Locate the cell with the specified text and output its (x, y) center coordinate. 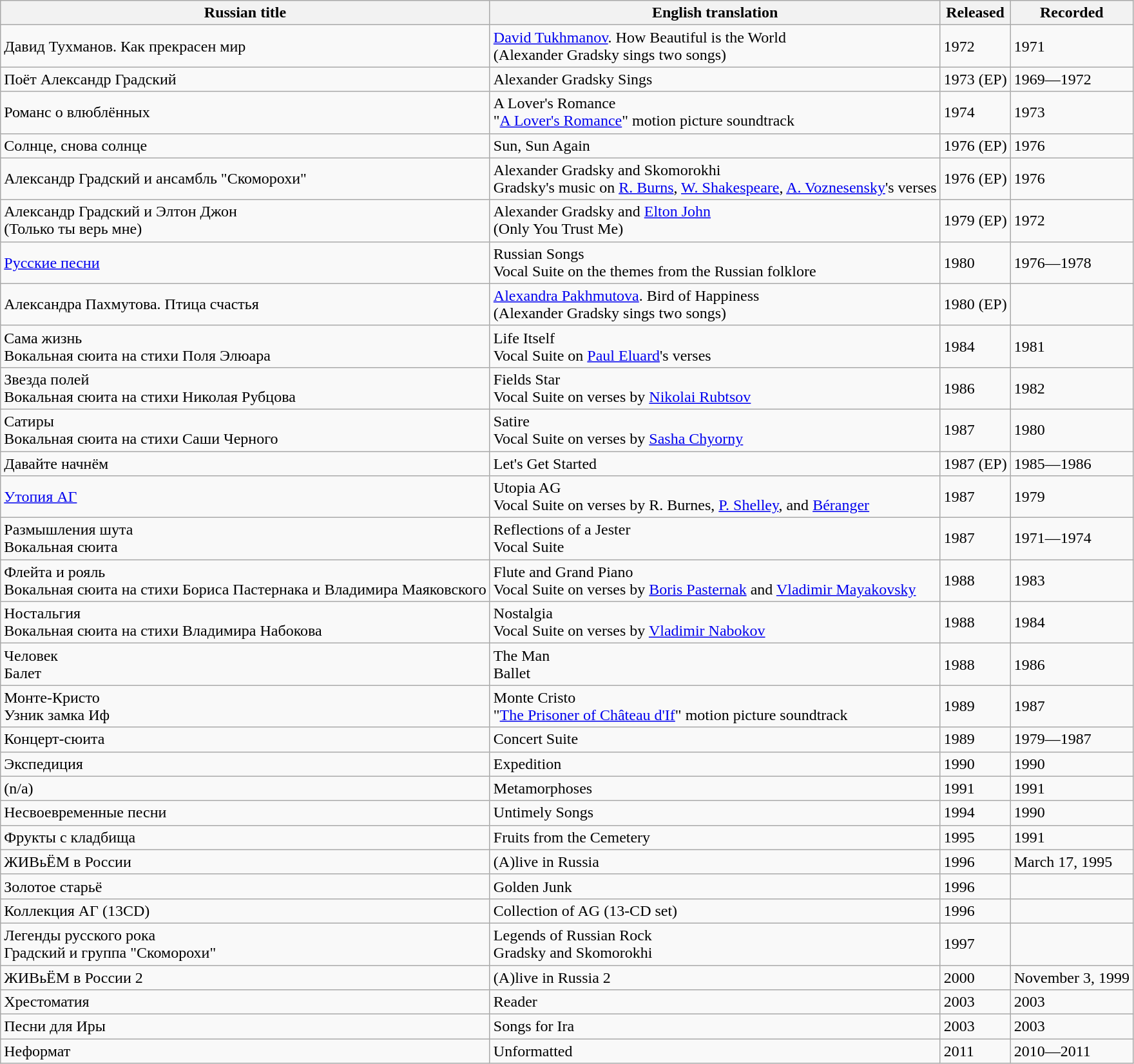
Размышления шутаВокальная сюита (245, 538)
Monte Cristo"The Prisoner of Château d'If" motion picture soundtrack (715, 706)
1969—1972 (1072, 79)
Fields StarVocal Suite on verses by Nikolai Rubtsov (715, 388)
Фрукты с кладбища (245, 837)
1973 (1072, 112)
NostalgiaVocal Suite on verses by Vladimir Nabokov (715, 622)
Солнце, снова солнце (245, 146)
НостальгияВокальная сюита на стихи Владимира Набокова (245, 622)
Сама жизньВокальная сюита на стихи Поля Элюара (245, 347)
Alexander Gradsky and Elton John(Only You Trust Me) (715, 220)
Collection of AG (13-CD set) (715, 911)
David Tukhmanov. How Beautiful is the World(Alexander Gradsky sings two songs) (715, 46)
Александра Пахмутова. Птица счастья (245, 304)
Let's Get Started (715, 463)
Песни для Иры (245, 1027)
Russian title (245, 13)
Untimely Songs (715, 813)
1973 (EP) (975, 79)
1979—1987 (1072, 739)
Released (975, 13)
Флейта и рояльВокальная сюита на стихи Бориса Пастернака и Владимира Маяковского (245, 581)
Legends of Russian RockGradsky and Skomorokhi (715, 944)
Экспедиция (245, 764)
Life ItselfVocal Suite on Paul Eluard's verses (715, 347)
Expedition (715, 764)
Concert Suite (715, 739)
1994 (975, 813)
2010—2011 (1072, 1051)
The ManBallet (715, 665)
1976—1978 (1072, 263)
Utopia AGVocal Suite on verses by R. Burnes, P. Shelley, and Béranger (715, 497)
Reflections of a JesterVocal Suite (715, 538)
1971—1974 (1072, 538)
Reader (715, 1002)
Русские песни (245, 263)
Концерт-сюита (245, 739)
Golden Junk (715, 886)
1982 (1072, 388)
Russian SongsVocal Suite on the themes from the Russian folklore (715, 263)
СатирыВокальная сюита на стихи Саши Черного (245, 430)
Неформат (245, 1051)
Золотое старьё (245, 886)
(A)live in Russia 2 (715, 977)
Легенды русского рокаГрадский и группа "Скоморохи" (245, 944)
Коллекция АГ (13CD) (245, 911)
Александр Градский и ансамбль "Скоморохи" (245, 179)
Давайте начнём (245, 463)
Metamorphoses (715, 788)
March 17, 1995 (1072, 862)
Alexander Gradsky Sings (715, 79)
Recorded (1072, 13)
Несвоевременные песни (245, 813)
1980 (EP) (975, 304)
2000 (975, 977)
1985—1986 (1072, 463)
Songs for Ira (715, 1027)
ЖИВьЁМ в России (245, 862)
1979 (1072, 497)
1979 (EP) (975, 220)
Flute and Grand PianoVocal Suite on verses by Boris Pasternak and Vladimir Mayakovsky (715, 581)
1983 (1072, 581)
1997 (975, 944)
English translation (715, 13)
ЖИВьЁМ в России 2 (245, 977)
Звезда полейВокальная сюита на стихи Николая Рубцова (245, 388)
Монте-КристоУзник замка Иф (245, 706)
Хрестоматия (245, 1002)
(A)live in Russia (715, 862)
Unformatted (715, 1051)
A Lover's Romance"A Lover's Romance" motion picture soundtrack (715, 112)
1995 (975, 837)
Поёт Александр Градский (245, 79)
Романс о влюблённых (245, 112)
1981 (1072, 347)
1974 (975, 112)
2011 (975, 1051)
Alexander Gradsky and SkomorokhiGradsky's music on R. Burns, W. Shakespeare, A. Voznesensky's verses (715, 179)
Fruits from the Cemetery (715, 837)
November 3, 1999 (1072, 977)
1971 (1072, 46)
(n/a) (245, 788)
1987 (EP) (975, 463)
Давид Тухманов. Как прекрасен мир (245, 46)
Александр Градский и Элтон Джон(Только ты верь мне) (245, 220)
Alexandra Pakhmutova. Bird of Happiness(Alexander Gradsky sings two songs) (715, 304)
ЧеловекБалет (245, 665)
Sun, Sun Again (715, 146)
SatireVocal Suite on verses by Sasha Chyorny (715, 430)
Утопия АГ (245, 497)
